Search for the cell housing the specified text and yield its (x, y) center coordinate. 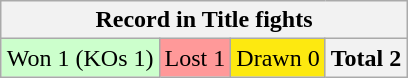
Won 1 (KOs 1) (80, 58)
Total 2 (366, 58)
Lost 1 (195, 58)
Record in Title fights (204, 20)
Drawn 0 (278, 58)
